Output the [X, Y] coordinate of the center of the cell containing the given text.  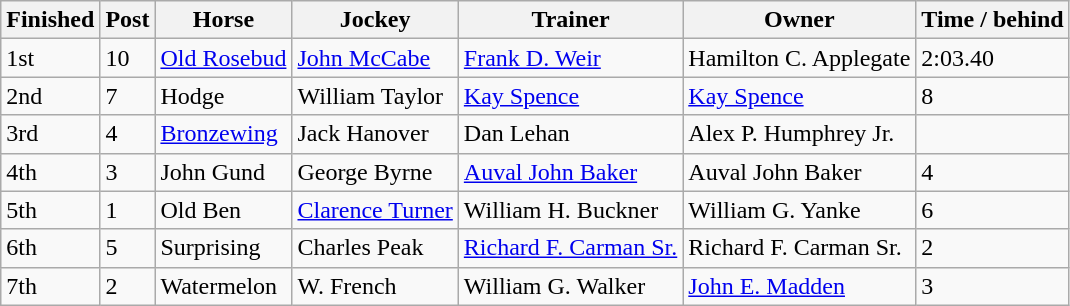
John E. Madden [800, 286]
Jockey [375, 20]
Surprising [224, 248]
7 [128, 96]
3rd [50, 134]
Watermelon [224, 286]
Hamilton C. Applegate [800, 58]
Owner [800, 20]
John Gund [224, 172]
William H. Buckner [570, 210]
6 [992, 210]
Old Ben [224, 210]
1st [50, 58]
Clarence Turner [375, 210]
George Byrne [375, 172]
4th [50, 172]
5 [128, 248]
7th [50, 286]
William Taylor [375, 96]
1 [128, 210]
W. French [375, 286]
Hodge [224, 96]
William G. Yanke [800, 210]
Frank D. Weir [570, 58]
John McCabe [375, 58]
2nd [50, 96]
8 [992, 96]
Alex P. Humphrey Jr. [800, 134]
Horse [224, 20]
Charles Peak [375, 248]
Old Rosebud [224, 58]
Finished [50, 20]
Bronzewing [224, 134]
William G. Walker [570, 286]
2:03.40 [992, 58]
Time / behind [992, 20]
Post [128, 20]
10 [128, 58]
Trainer [570, 20]
Dan Lehan [570, 134]
6th [50, 248]
Jack Hanover [375, 134]
5th [50, 210]
